Search for the cell housing the specified text and yield its (X, Y) center coordinate. 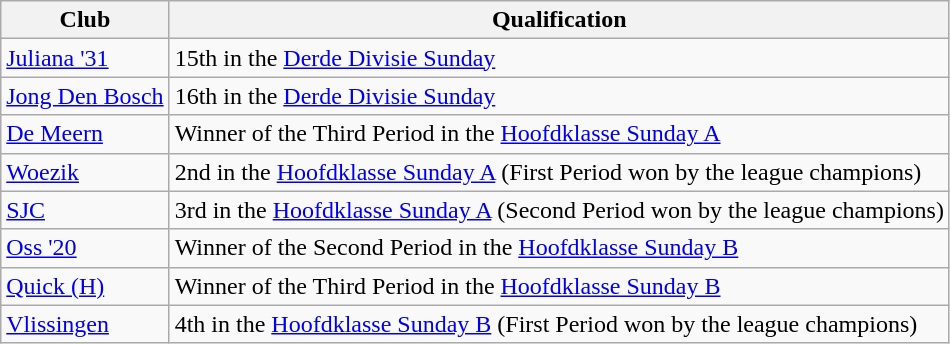
De Meern (85, 134)
15th in the Derde Divisie Sunday (559, 58)
Oss '20 (85, 248)
Club (85, 20)
Winner of the Third Period in the Hoofdklasse Sunday A (559, 134)
Winner of the Third Period in the Hoofdklasse Sunday B (559, 286)
Juliana '31 (85, 58)
2nd in the Hoofdklasse Sunday A (First Period won by the league champions) (559, 172)
4th in the Hoofdklasse Sunday B (First Period won by the league champions) (559, 324)
Jong Den Bosch (85, 96)
Vlissingen (85, 324)
Woezik (85, 172)
Qualification (559, 20)
SJC (85, 210)
3rd in the Hoofdklasse Sunday A (Second Period won by the league champions) (559, 210)
16th in the Derde Divisie Sunday (559, 96)
Quick (H) (85, 286)
Winner of the Second Period in the Hoofdklasse Sunday B (559, 248)
